Detect which cell encompasses the target text, then output its [x, y] center coordinate. 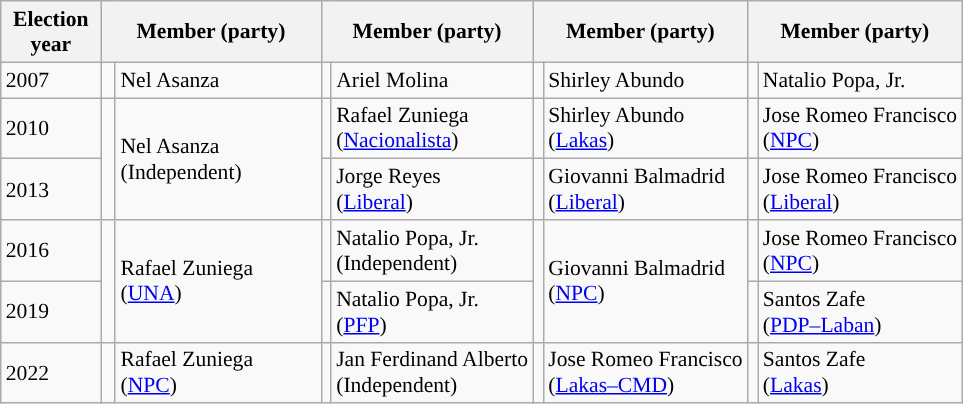
Natalio Popa, Jr.(Independent) [432, 250]
Santos Zafe(Lakas) [860, 372]
2022 [51, 372]
Nel Asanza [218, 80]
Rafael Zuniega(NPC) [218, 372]
Shirley Abundo [645, 80]
Shirley Abundo(Lakas) [645, 128]
Santos Zafe(PDP–Laban) [860, 312]
Jorge Reyes(Liberal) [432, 190]
2010 [51, 128]
2007 [51, 80]
Rafael Zuniega(Nacionalista) [432, 128]
Nel Asanza(Independent) [218, 159]
Natalio Popa, Jr.(PFP) [432, 312]
2013 [51, 190]
Electionyear [51, 32]
Jan Ferdinand Alberto(Independent) [432, 372]
Rafael Zuniega(UNA) [218, 281]
Giovanni Balmadrid(NPC) [645, 281]
Jose Romeo Francisco(Liberal) [860, 190]
Jose Romeo Francisco(Lakas–CMD) [645, 372]
Giovanni Balmadrid(Liberal) [645, 190]
Ariel Molina [432, 80]
Natalio Popa, Jr. [860, 80]
2019 [51, 312]
2016 [51, 250]
